Search for the cell housing the specified text and yield its [X, Y] center coordinate. 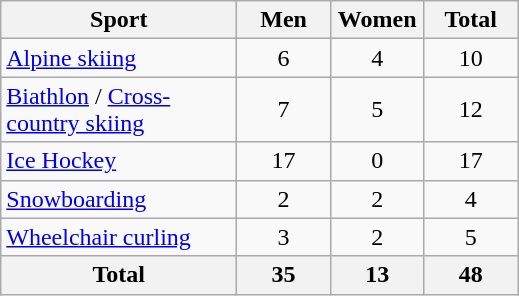
Men [284, 20]
Sport [119, 20]
35 [284, 275]
7 [284, 110]
Biathlon / Cross-country skiing [119, 110]
Wheelchair curling [119, 237]
0 [377, 161]
48 [471, 275]
10 [471, 58]
3 [284, 237]
Snowboarding [119, 199]
Alpine skiing [119, 58]
12 [471, 110]
Ice Hockey [119, 161]
Women [377, 20]
13 [377, 275]
6 [284, 58]
